Return the (x, y) coordinate for the center point of the cell that contains the specified text.  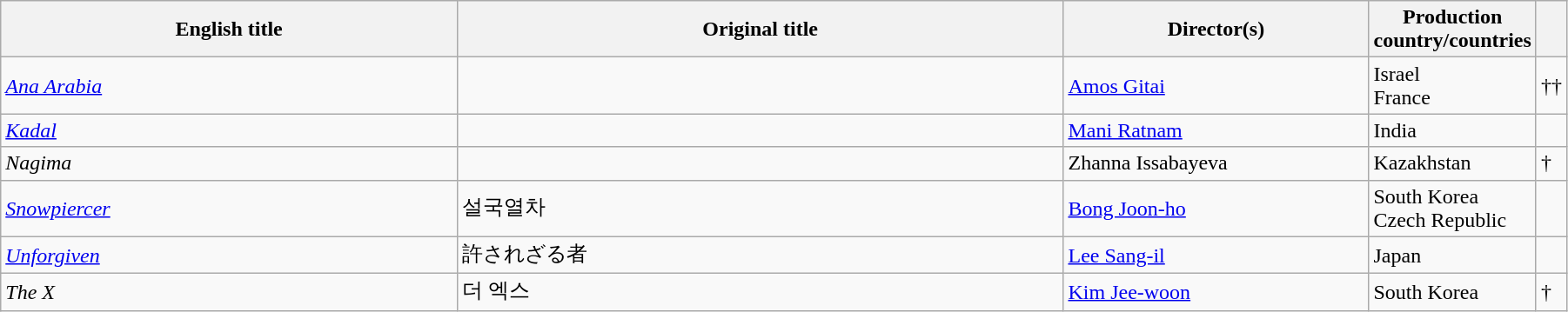
설국열차 (761, 209)
Kazakhstan (1452, 163)
Japan (1452, 256)
Unforgiven (230, 256)
Director(s) (1216, 30)
Kim Jee-woon (1216, 292)
許されざる者 (761, 256)
Zhanna Issabayeva (1216, 163)
Bong Joon-ho (1216, 209)
Mani Ratnam (1216, 130)
India (1452, 130)
English title (230, 30)
Amos Gitai (1216, 85)
Ana Arabia (230, 85)
Snowpiercer (230, 209)
†† (1551, 85)
IsraelFrance (1452, 85)
South Korea (1452, 292)
South KoreaCzech Republic (1452, 209)
The X (230, 292)
Nagima (230, 163)
Original title (761, 30)
Production country/countries (1452, 30)
더 엑스 (761, 292)
Lee Sang-il (1216, 256)
Kadal (230, 130)
